Extract the (x, y) coordinate from the center of the cell holding the provided text.  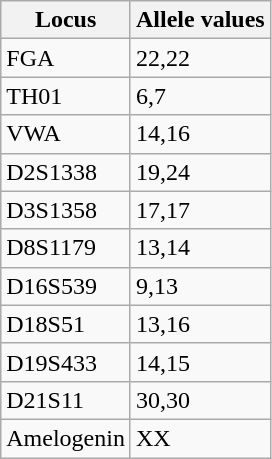
17,17 (200, 210)
19,24 (200, 172)
FGA (66, 58)
13,16 (200, 324)
D2S1338 (66, 172)
XX (200, 438)
D8S1179 (66, 248)
Amelogenin (66, 438)
22,22 (200, 58)
D3S1358 (66, 210)
13,14 (200, 248)
D19S433 (66, 362)
VWA (66, 134)
D16S539 (66, 286)
TH01 (66, 96)
D21S11 (66, 400)
Allele values (200, 20)
14,15 (200, 362)
D18S51 (66, 324)
9,13 (200, 286)
6,7 (200, 96)
14,16 (200, 134)
Locus (66, 20)
30,30 (200, 400)
